Pinpoint the cell where the given text exists, returning its (X, Y) midpoint coordinate. 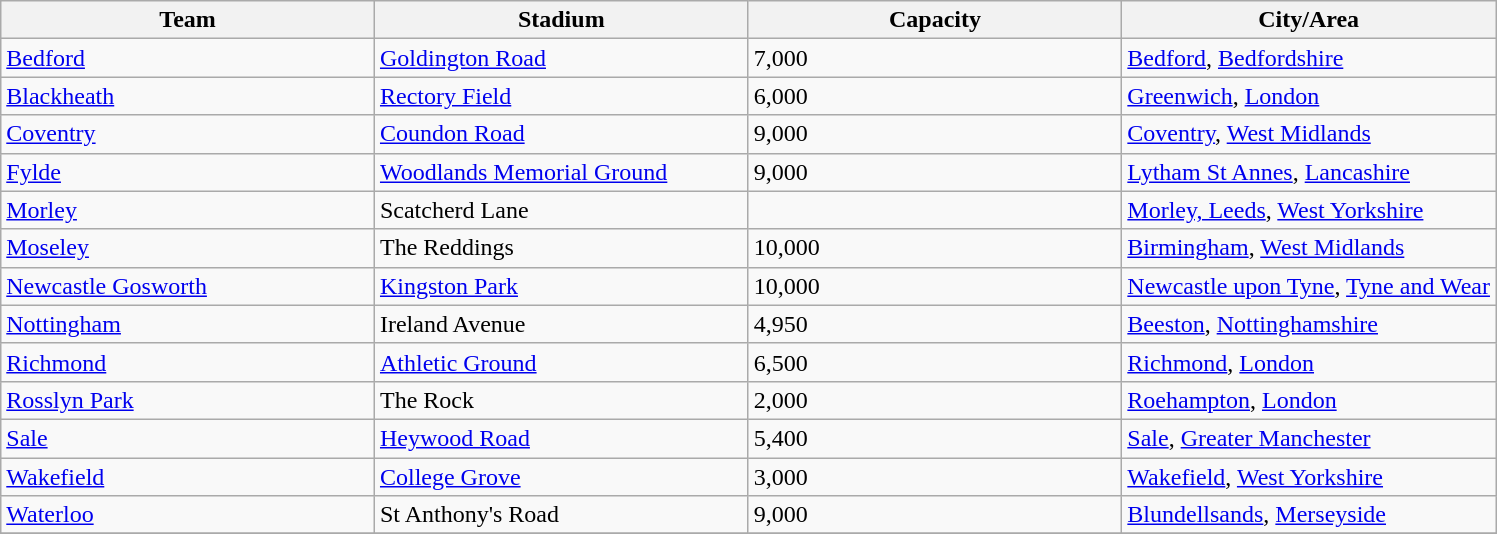
The Reddings (561, 248)
Scatcherd Lane (561, 210)
Blundellsands, Merseyside (1309, 515)
4,950 (935, 324)
5,400 (935, 438)
Capacity (935, 20)
2,000 (935, 400)
Heywood Road (561, 438)
Bedford (188, 58)
Wakefield, West Yorkshire (1309, 477)
St Anthony's Road (561, 515)
Morley, Leeds, West Yorkshire (1309, 210)
Rosslyn Park (188, 400)
Moseley (188, 248)
Nottingham (188, 324)
Rectory Field (561, 96)
Stadium (561, 20)
Coundon Road (561, 134)
Richmond (188, 362)
Coventry, West Midlands (1309, 134)
6,500 (935, 362)
Sale, Greater Manchester (1309, 438)
Richmond, London (1309, 362)
Birmingham, West Midlands (1309, 248)
3,000 (935, 477)
Beeston, Nottinghamshire (1309, 324)
Sale (188, 438)
Newcastle Gosworth (188, 286)
Team (188, 20)
Coventry (188, 134)
College Grove (561, 477)
Roehampton, London (1309, 400)
Ireland Avenue (561, 324)
Woodlands Memorial Ground (561, 172)
Athletic Ground (561, 362)
Wakefield (188, 477)
6,000 (935, 96)
Morley (188, 210)
Fylde (188, 172)
Bedford, Bedfordshire (1309, 58)
Waterloo (188, 515)
7,000 (935, 58)
Goldington Road (561, 58)
Lytham St Annes, Lancashire (1309, 172)
The Rock (561, 400)
Blackheath (188, 96)
Greenwich, London (1309, 96)
Kingston Park (561, 286)
City/Area (1309, 20)
Newcastle upon Tyne, Tyne and Wear (1309, 286)
